Return the [X, Y] coordinate for the center point of the cell that contains the specified text.  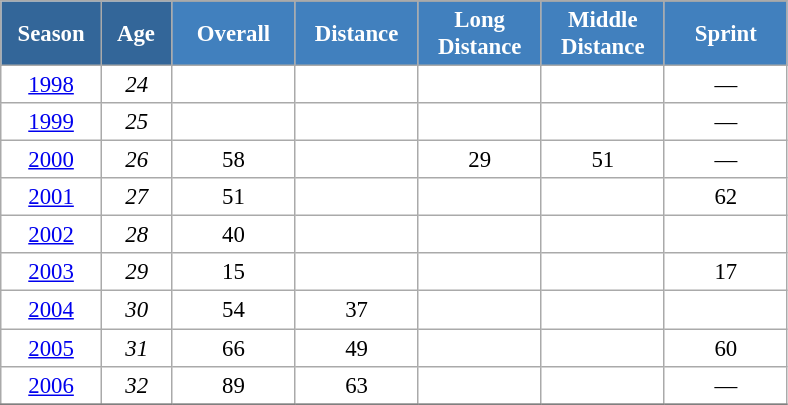
30 [136, 310]
Overall [234, 34]
Age [136, 34]
58 [234, 160]
66 [234, 348]
2003 [52, 273]
24 [136, 85]
63 [356, 385]
Season [52, 34]
27 [136, 197]
31 [136, 348]
Middle Distance [602, 34]
15 [234, 273]
2006 [52, 385]
2001 [52, 197]
32 [136, 385]
60 [726, 348]
26 [136, 160]
62 [726, 197]
54 [234, 310]
28 [136, 235]
Long Distance [480, 34]
2005 [52, 348]
17 [726, 273]
Distance [356, 34]
Sprint [726, 34]
2002 [52, 235]
2000 [52, 160]
37 [356, 310]
89 [234, 385]
1999 [52, 122]
25 [136, 122]
2004 [52, 310]
49 [356, 348]
1998 [52, 85]
40 [234, 235]
